Extract the (X, Y) coordinate from the center of the cell holding the provided text.  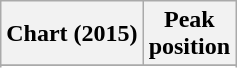
Peakposition (189, 34)
Chart (2015) (72, 34)
